Pinpoint the cell where the given text exists, returning its [X, Y] midpoint coordinate. 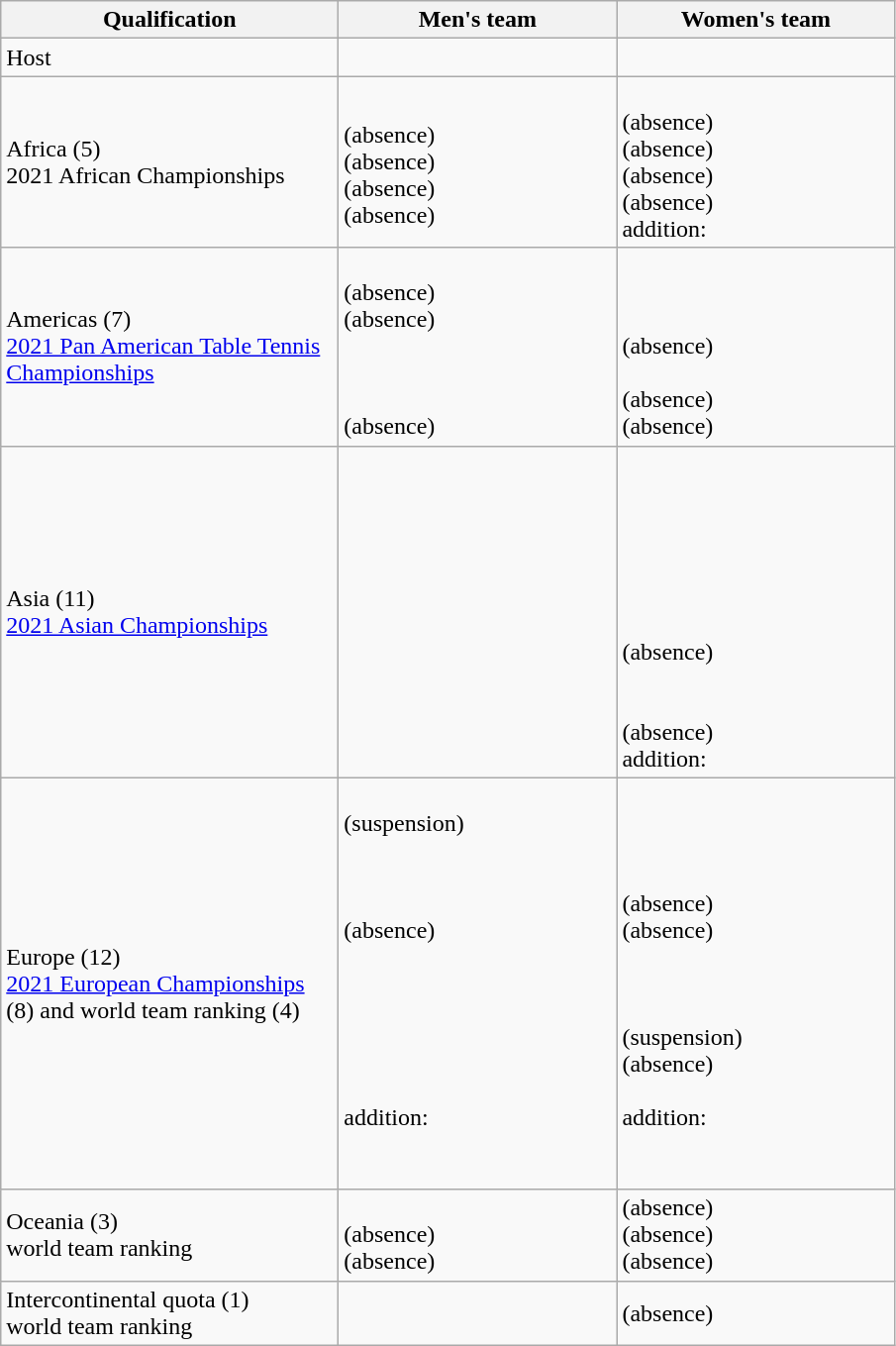
Americas (7)2021 Pan American Table Tennis Championships [170, 347]
(absence) (absence) (absence) (absence) [477, 162]
Asia (11)2021 Asian Championships [170, 612]
(absence) (absence) [477, 1235]
Host [170, 57]
(absence) (absence)addition: [756, 612]
Qualification [170, 20]
Europe (12)2021 European Championships (8) and world team ranking (4) [170, 984]
Africa (5)2021 African Championships [170, 162]
Men's team [477, 20]
Oceania (3)world team ranking [170, 1235]
(absence) (absence) (suspension) (absence)addition: [756, 984]
Women's team [756, 20]
(suspension) (absence)addition: [477, 984]
Intercontinental quota (1)world team ranking [170, 1313]
(absence) [756, 1313]
(absence) (absence) (absence) (absence)addition: [756, 162]
